Extract the (x, y) coordinate from the center of the cell holding the provided text.  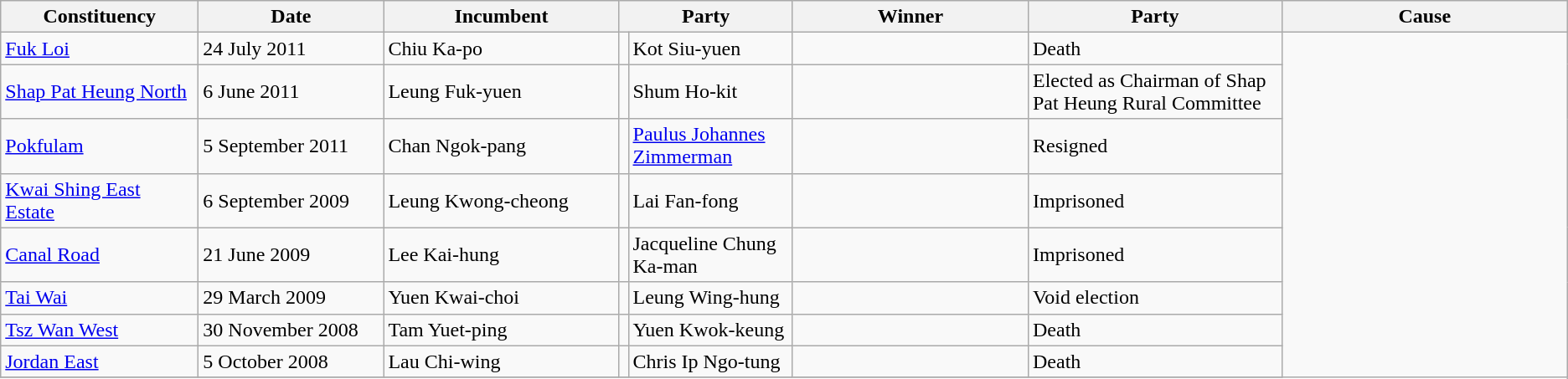
21 June 2009 (291, 254)
Constituency (100, 17)
Canal Road (100, 254)
Leung Kwong-cheong (501, 201)
Cause (1424, 17)
Leung Wing-hung (710, 298)
Resigned (1154, 146)
Lau Chi-wing (501, 361)
Tai Wai (100, 298)
Chan Ngok-pang (501, 146)
Lai Fan-fong (710, 201)
5 October 2008 (291, 361)
29 March 2009 (291, 298)
Paulus Johannes Zimmerman (710, 146)
Incumbent (501, 17)
Yuen Kwai-choi (501, 298)
Yuen Kwok-keung (710, 330)
Fuk Loi (100, 49)
Pokfulam (100, 146)
6 September 2009 (291, 201)
5 September 2011 (291, 146)
Chris Ip Ngo-tung (710, 361)
Winner (910, 17)
Kwai Shing East Estate (100, 201)
Chiu Ka-po (501, 49)
Shum Ho-kit (710, 92)
Tsz Wan West (100, 330)
Jordan East (100, 361)
Shap Pat Heung North (100, 92)
24 July 2011 (291, 49)
Date (291, 17)
Jacqueline Chung Ka-man (710, 254)
Void election (1154, 298)
Elected as Chairman of Shap Pat Heung Rural Committee (1154, 92)
30 November 2008 (291, 330)
Lee Kai-hung (501, 254)
6 June 2011 (291, 92)
Tam Yuet-ping (501, 330)
Kot Siu-yuen (710, 49)
Leung Fuk-yuen (501, 92)
